Detect which cell encompasses the target text, then output its (x, y) center coordinate. 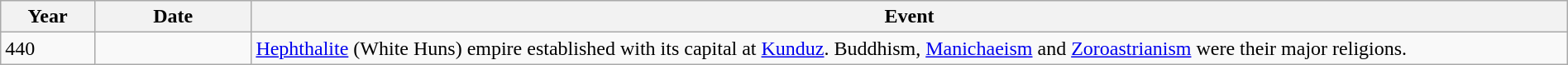
440 (48, 48)
Hephthalite (White Huns) empire established with its capital at Kunduz. Buddhism, Manichaeism and Zoroastrianism were their major religions. (910, 48)
Year (48, 17)
Date (172, 17)
Event (910, 17)
